Return the [X, Y] coordinate for the center point of the cell that contains the specified text.  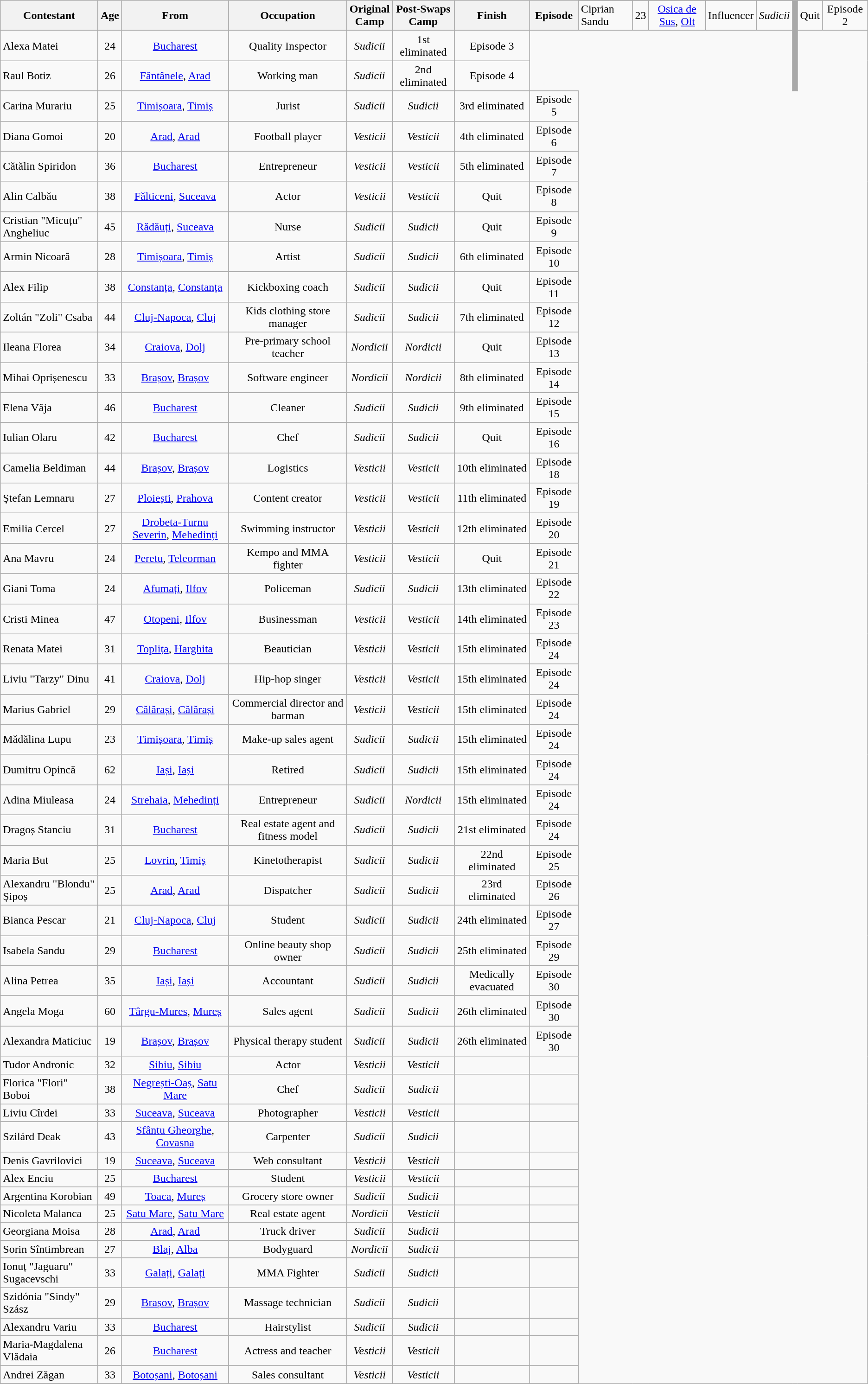
Zoltán "Zoli" Csaba [49, 317]
Episode 21 [554, 558]
Angela Moga [49, 1011]
7th eliminated [492, 317]
Cristi Minea [49, 619]
Denis Gavrilovici [49, 1161]
Episode 16 [554, 438]
Episode 7 [554, 166]
Pre-primary school teacher [287, 347]
Web consultant [287, 1161]
24th eliminated [492, 921]
Peretu, Teleorman [175, 558]
60 [109, 1011]
1st eliminated [423, 45]
Sibiu, Sibiu [175, 1065]
Accountant [287, 981]
From [175, 16]
Marius Gabriel [49, 709]
Artist [287, 257]
Alex Filip [49, 287]
8th eliminated [492, 377]
Bodyguard [287, 1249]
Alexandru Variu [49, 1327]
Episode 23 [554, 619]
Episode 19 [554, 498]
Giani Toma [49, 589]
Actress and teacher [287, 1351]
Contestant [49, 16]
Târgu-Mures, Mureș [175, 1011]
Argentina Korobian [49, 1196]
Ana Mavru [49, 558]
Episode 12 [554, 317]
21 [109, 921]
42 [109, 438]
Episode 8 [554, 197]
Florica "Flori" Boboi [49, 1089]
Adina Miuleasa [49, 799]
Andrei Zăgan [49, 1375]
9th eliminated [492, 408]
Episode 26 [554, 890]
Drobeta-Turnu Severin, Mehedinți [175, 529]
Liviu Cîrdei [49, 1113]
Fântânele, Arad [175, 76]
49 [109, 1196]
Blaj, Alba [175, 1249]
Camelia Beldiman [49, 468]
Influencer [731, 16]
Photographer [287, 1113]
Make-up sales agent [287, 739]
Logistics [287, 468]
Renata Matei [49, 649]
Mădălina Lupu [49, 739]
Carina Murariu [49, 106]
Tudor Andronic [49, 1065]
Rădăuți, Suceava [175, 226]
Botoșani, Botoșani [175, 1375]
MMA Fighter [287, 1273]
Businessman [287, 619]
Szilárd Deak [49, 1137]
Toaca, Mureș [175, 1196]
Mihai Oprișenescu [49, 377]
46 [109, 408]
41 [109, 679]
Episode 25 [554, 860]
Kempo and MMA fighter [287, 558]
Episode 2 [845, 16]
Episode 6 [554, 136]
Dumitru Opincă [49, 770]
Retired [287, 770]
Maria But [49, 860]
22nd eliminated [492, 860]
23rd eliminated [492, 890]
Armin Nicoară [49, 257]
Alin Calbău [49, 197]
Kickboxing coach [287, 287]
Medically evacuated [492, 981]
Ștefan Lemnaru [49, 498]
Maria-Magdalena Vlădaia [49, 1351]
Cleaner [287, 408]
Isabela Sandu [49, 950]
Galați, Galați [175, 1273]
Raul Botiz [49, 76]
Emilia Cercel [49, 529]
Quality Inspector [287, 45]
Episode 27 [554, 921]
Episode 4 [492, 76]
2nd eliminated [423, 76]
25th eliminated [492, 950]
Cristian "Micuțu" Angheliuc [49, 226]
Iulian Olaru [49, 438]
Ionuț "Jaguaru" Sugacevschi [49, 1273]
Alexandru "Blondu" Șipoș [49, 890]
5th eliminated [492, 166]
Episode 3 [492, 45]
Physical therapy student [287, 1041]
3rd eliminated [492, 106]
12th eliminated [492, 529]
Age [109, 16]
Sales consultant [287, 1375]
Hairstylist [287, 1327]
36 [109, 166]
Cătălin Spiridon [49, 166]
45 [109, 226]
Alexa Matei [49, 45]
Episode 20 [554, 529]
Commercial director and barman [287, 709]
Real estate agent [287, 1213]
34 [109, 347]
Truck driver [287, 1231]
Constanța, Constanța [175, 287]
11th eliminated [492, 498]
Content creator [287, 498]
13th eliminated [492, 589]
43 [109, 1137]
62 [109, 770]
21st eliminated [492, 830]
Episode 5 [554, 106]
Kinetotherapist [287, 860]
Episode 10 [554, 257]
Nicoleta Malanca [49, 1213]
Episode 9 [554, 226]
Elena Vâja [49, 408]
Occupation [287, 16]
Episode 11 [554, 287]
Fălticeni, Suceava [175, 197]
Sfântu Gheorghe, Covasna [175, 1137]
Sorin Sîntimbrean [49, 1249]
Georgiana Moisa [49, 1231]
Hip-hop singer [287, 679]
Episode 15 [554, 408]
35 [109, 981]
Alex Enciu [49, 1178]
Dispatcher [287, 890]
Negrești-Oaș, Satu Mare [175, 1089]
Original Camp [370, 16]
Online beauty shop owner [287, 950]
Osica de Sus, Olt [677, 16]
Working man [287, 76]
Afumați, Ilfov [175, 589]
Otopeni, Ilfov [175, 619]
Swimming instructor [287, 529]
Episode 29 [554, 950]
Football player [287, 136]
Dragoș Stanciu [49, 830]
Ciprian Sandu [606, 16]
Ileana Florea [49, 347]
Ploiești, Prahova [175, 498]
4th eliminated [492, 136]
Strehaia, Mehedinți [175, 799]
Finish [492, 16]
Post-Swaps Camp [423, 16]
Toplița, Harghita [175, 649]
10th eliminated [492, 468]
32 [109, 1065]
Massage technician [287, 1303]
20 [109, 136]
Real estate agent and fitness model [287, 830]
Jurist [287, 106]
Policeman [287, 589]
Nurse [287, 226]
14th eliminated [492, 619]
Episode 14 [554, 377]
Bianca Pescar [49, 921]
Episode 13 [554, 347]
Software engineer [287, 377]
Beautician [287, 649]
Episode 18 [554, 468]
6th eliminated [492, 257]
Kids clothing store manager [287, 317]
Episode 22 [554, 589]
Alina Petrea [49, 981]
Satu Mare, Satu Mare [175, 1213]
Episode [554, 16]
Carpenter [287, 1137]
Alexandra Maticiuc [49, 1041]
Szidónia "Sindy" Szász [49, 1303]
Diana Gomoi [49, 136]
Lovrin, Timiș [175, 860]
Sales agent [287, 1011]
47 [109, 619]
Grocery store owner [287, 1196]
Călărași, Călărași [175, 709]
Liviu "Tarzy" Dinu [49, 679]
